Scan for the cell matching the given text and deliver its (X, Y) coordinate at center. 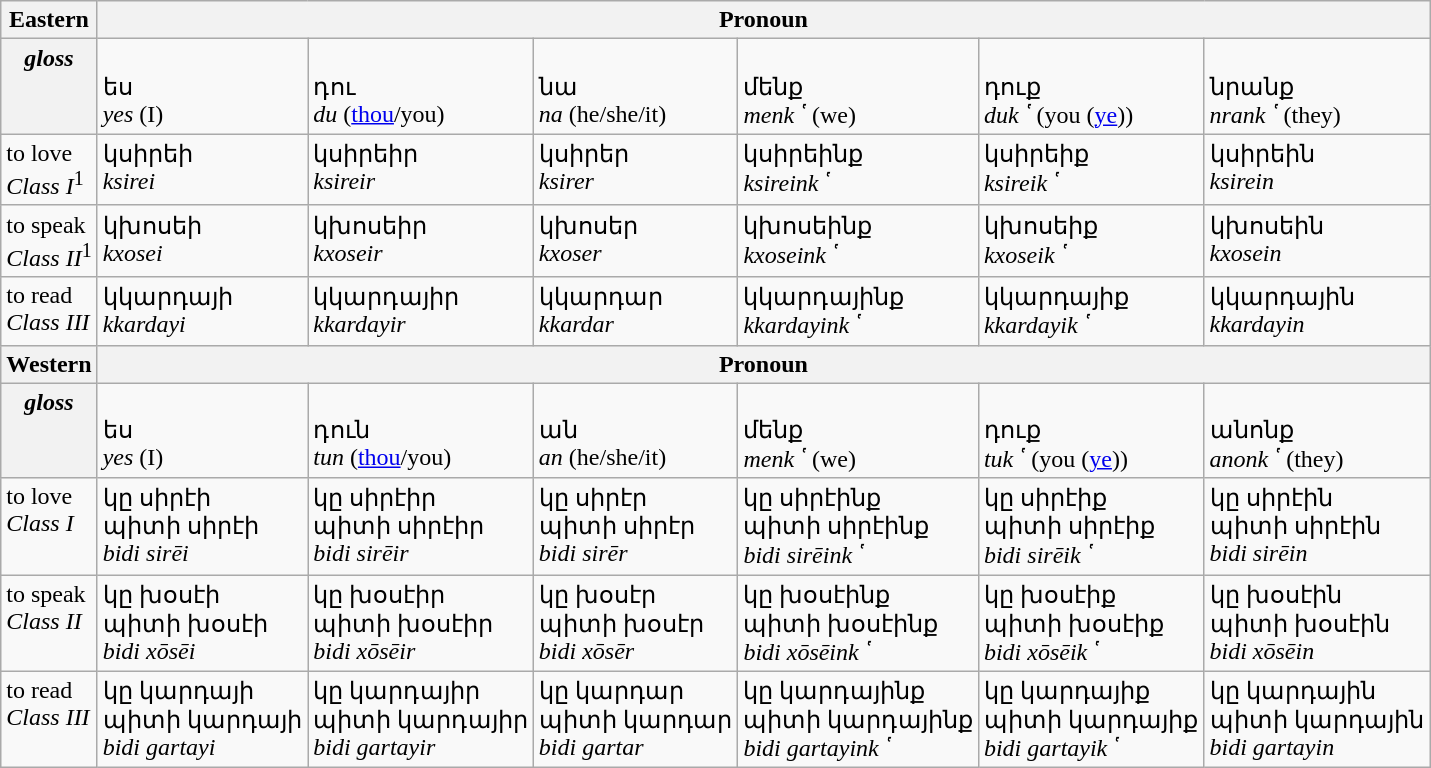
կը սիրէիքպիտի սիրէիքbidi sirēik῾ (1091, 526)
կկարդայինքkkardayink῾ (858, 311)
կսիրեիksirei (202, 170)
կը սիրէիրպիտի սիրէիրbidi sirēir (421, 526)
կը սիրէինպիտի սիրէինbidi sirēin (1317, 526)
կը խօսէիրպիտի խօսէիրbidi xōsēir (421, 624)
դունtun (thou/you) (421, 430)
կխոսեիkxosei (202, 241)
կսիրեինքksireink῾ (858, 170)
կկարդայինkkardayin (1317, 311)
կսիրեիրksireir (421, 170)
to speakClass II (49, 624)
to speakClass II1 (49, 241)
կը խօսէինպիտի խօսէինbidi xōsēin (1317, 624)
կը կարդարպիտի կարդարbidi gartar (636, 720)
կը սիրէիպիտի սիրէիbidi sirēi (202, 526)
to loveClass I (49, 526)
կսիրերksirer (636, 170)
կը կարդայինպիտի կարդայինbidi gartayin (1317, 720)
կը կարդայիպիտի կարդայիbidi gartayi (202, 720)
կը կարդայինքպիտի կարդայինքbidi gartayink῾ (858, 720)
Eastern (49, 20)
կխոսեիրkxoseir (421, 241)
Western (49, 364)
կը խօսէիպիտի խօսէիbidi xōsēi (202, 624)
նաna (he/she/it) (636, 86)
կխոսեիքkxoseik῾ (1091, 241)
կսիրեինksirein (1317, 170)
կը կարդայիրպիտի կարդայիրbidi gartayir (421, 720)
անan (he/she/it) (636, 430)
կխոսեինքkxoseink῾ (858, 241)
կկարդայիkkardayi (202, 311)
կը սիրէրպիտի սիրէրbidi sirēr (636, 526)
կը կարդայիքպիտի կարդայիքbidi gartayik῾ (1091, 720)
դուքduk῾ (you (ye)) (1091, 86)
կկարդարkkardar (636, 311)
կը խօսէինքպիտի խօսէինքbidi xōsēink῾ (858, 624)
կը սիրէինքպիտի սիրէինքbidi sirēink῾ (858, 526)
կը խօսէիքպիտի խօսէիքbidi xōsēik῾ (1091, 624)
նրանքnrank῾ (they) (1317, 86)
անոնքanonk῾ (they) (1317, 430)
կը խօսէրպիտի խօսէրbidi xōsēr (636, 624)
կկարդայիրkkardayir (421, 311)
կխոսեինkxosein (1317, 241)
կխոսերkxoser (636, 241)
դուdu (thou/you) (421, 86)
to loveClass I1 (49, 170)
դուքtuk῾ (you (ye)) (1091, 430)
կկարդայիքkkardayik῾ (1091, 311)
կսիրեիքksireik῾ (1091, 170)
